For the text-containing cell, return its midpoint in [X, Y] coordinate format. 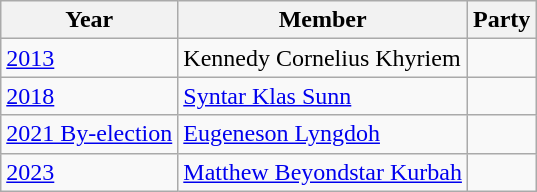
Year [90, 20]
2018 [90, 96]
Party [501, 20]
2013 [90, 58]
Syntar Klas Sunn [323, 96]
2023 [90, 172]
Eugeneson Lyngdoh [323, 134]
Kennedy Cornelius Khyriem [323, 58]
Member [323, 20]
Matthew Beyondstar Kurbah [323, 172]
2021 By-election [90, 134]
